Capture the cell that displays the provided text and extract its (X, Y) central coordinate. 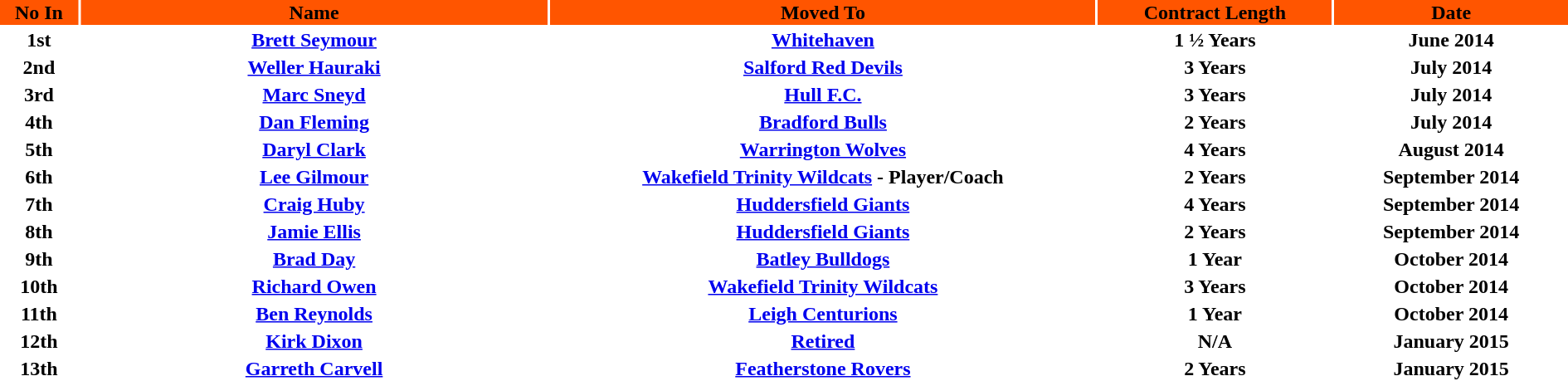
1 ½ Years (1215, 40)
Contract Length (1215, 12)
Date (1451, 12)
Hull F.C. (823, 95)
3rd (39, 95)
Whitehaven (823, 40)
Craig Huby (314, 204)
1st (39, 40)
Wakefield Trinity Wildcats - Player/Coach (823, 177)
Retired (823, 341)
Salford Red Devils (823, 67)
13th (39, 369)
Jamie Ellis (314, 232)
9th (39, 259)
Leigh Centurions (823, 314)
5th (39, 149)
Richard Owen (314, 286)
Wakefield Trinity Wildcats (823, 286)
8th (39, 232)
No In (39, 12)
Kirk Dixon (314, 341)
Name (314, 12)
August 2014 (1451, 149)
Garreth Carvell (314, 369)
2nd (39, 67)
12th (39, 341)
Brett Seymour (314, 40)
7th (39, 204)
6th (39, 177)
Warrington Wolves (823, 149)
June 2014 (1451, 40)
Batley Bulldogs (823, 259)
Ben Reynolds (314, 314)
Marc Sneyd (314, 95)
Weller Hauraki (314, 67)
10th (39, 286)
Featherstone Rovers (823, 369)
Bradford Bulls (823, 122)
N/A (1215, 341)
4th (39, 122)
Lee Gilmour (314, 177)
11th (39, 314)
Daryl Clark (314, 149)
Dan Fleming (314, 122)
Brad Day (314, 259)
Moved To (823, 12)
